Return the [X, Y] coordinate for the center point of the cell that contains the specified text.  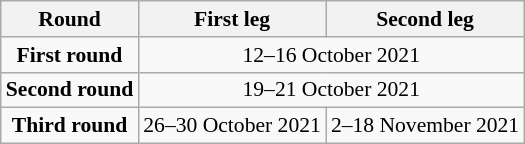
19–21 October 2021 [331, 90]
Second leg [425, 19]
Round [70, 19]
12–16 October 2021 [331, 55]
First leg [232, 19]
2–18 November 2021 [425, 126]
26–30 October 2021 [232, 126]
Second round [70, 90]
Third round [70, 126]
First round [70, 55]
